Locate the cell with the specified text and output its [x, y] center coordinate. 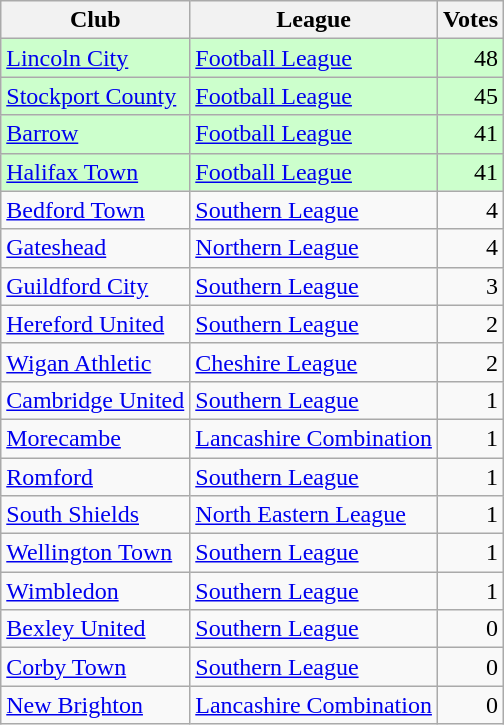
Stockport County [96, 96]
Lincoln City [96, 58]
Halifax Town [96, 172]
Wigan Athletic [96, 362]
45 [470, 96]
Votes [470, 20]
North Eastern League [314, 515]
Wellington Town [96, 553]
Romford [96, 477]
Barrow [96, 134]
Corby Town [96, 667]
48 [470, 58]
League [314, 20]
Morecambe [96, 438]
New Brighton [96, 705]
Northern League [314, 248]
Bedford Town [96, 210]
Gateshead [96, 248]
Bexley United [96, 629]
3 [470, 286]
Guildford City [96, 286]
Wimbledon [96, 591]
Cheshire League [314, 362]
Hereford United [96, 324]
Cambridge United [96, 400]
Club [96, 20]
South Shields [96, 515]
